Search for the cell housing the specified text and yield its [x, y] center coordinate. 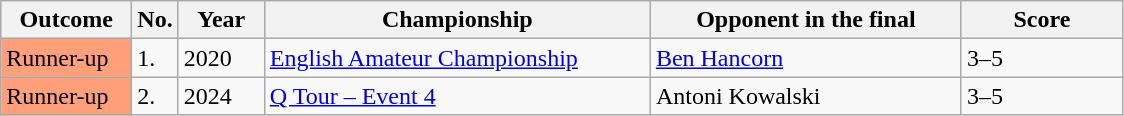
No. [155, 20]
Q Tour – Event 4 [457, 96]
2024 [221, 96]
Outcome [66, 20]
Ben Hancorn [806, 58]
1. [155, 58]
Antoni Kowalski [806, 96]
2. [155, 96]
Score [1042, 20]
Championship [457, 20]
Year [221, 20]
Opponent in the final [806, 20]
2020 [221, 58]
English Amateur Championship [457, 58]
